Locate the cell with the specified text and output its [X, Y] center coordinate. 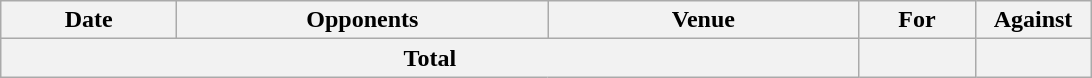
Total [430, 58]
For [917, 20]
Venue [704, 20]
Against [1033, 20]
Opponents [362, 20]
Date [89, 20]
